Detect which cell encompasses the target text, then output its [x, y] center coordinate. 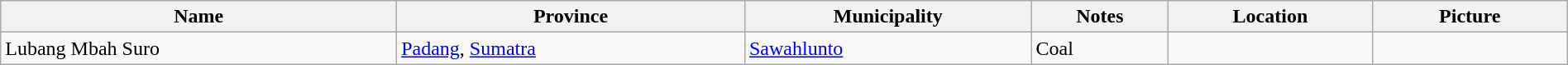
Picture [1470, 17]
Location [1270, 17]
Coal [1100, 48]
Sawahlunto [888, 48]
Province [571, 17]
Padang, Sumatra [571, 48]
Name [198, 17]
Lubang Mbah Suro [198, 48]
Municipality [888, 17]
Notes [1100, 17]
